Return (x, y) of the center of cell containing provided text 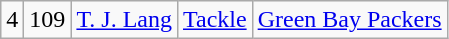
T. J. Lang (124, 20)
109 (48, 20)
Tackle (214, 20)
4 (12, 20)
Green Bay Packers (350, 20)
